Return (X, Y) of the center of cell containing provided text 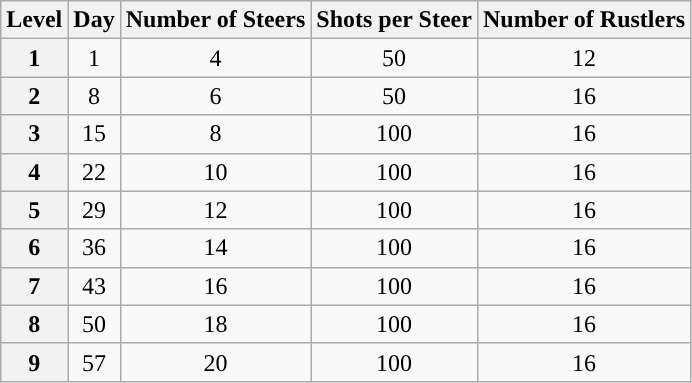
57 (94, 362)
20 (216, 362)
9 (34, 362)
5 (34, 210)
18 (216, 324)
3 (34, 134)
2 (34, 96)
29 (94, 210)
7 (34, 286)
43 (94, 286)
36 (94, 248)
Day (94, 20)
Number of Rustlers (584, 20)
22 (94, 172)
10 (216, 172)
14 (216, 248)
Level (34, 20)
15 (94, 134)
Number of Steers (216, 20)
Shots per Steer (394, 20)
